Find where the given text appears and provide that cell's center as (x, y) coordinate. 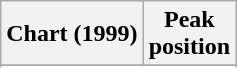
Chart (1999) (72, 34)
Peakposition (189, 34)
